Return the [x, y] coordinate for the center point of the cell that contains the specified text.  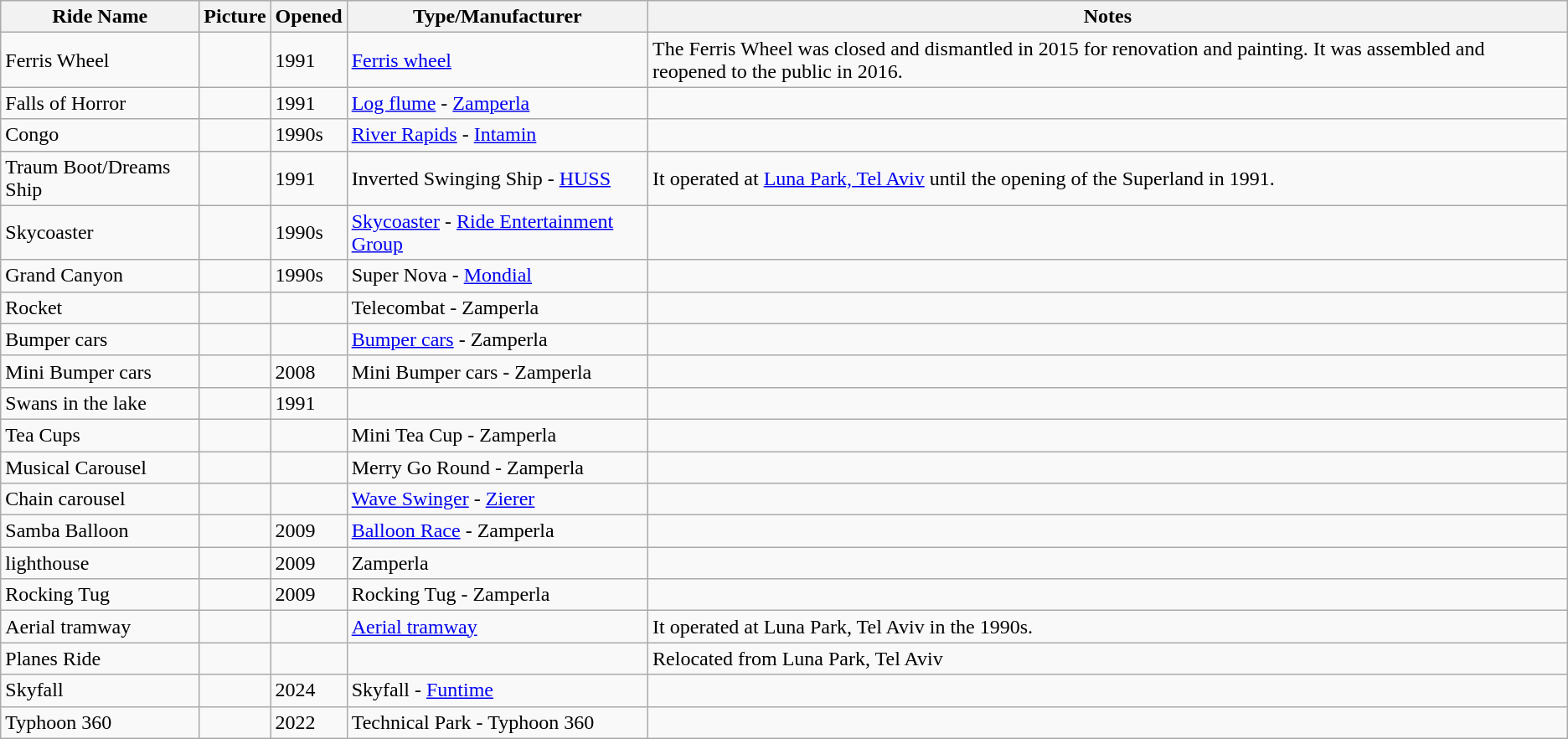
Rocking Tug [101, 595]
Bumper cars - Zamperla [498, 339]
Planes Ride [101, 659]
Technical Park - Typhoon 360 [498, 722]
Traum Boot/Dreams Ship [101, 178]
Congo [101, 135]
Rocket [101, 307]
lighthouse [101, 563]
Merry Go Round - Zamperla [498, 467]
2008 [308, 371]
Skycoaster [101, 233]
Super Nova - Mondial [498, 276]
Musical Carousel [101, 467]
It operated at Luna Park, Tel Aviv in the 1990s. [1108, 627]
Zamperla [498, 563]
Log flume - Zamperla [498, 103]
Relocated from Luna Park, Tel Aviv [1108, 659]
Picture [235, 17]
Mini Bumper cars - Zamperla [498, 371]
Samba Balloon [101, 531]
2024 [308, 690]
Swans in the lake [101, 403]
Notes [1108, 17]
Skyfall [101, 690]
Ferris wheel [498, 60]
Typhoon 360 [101, 722]
Ferris Wheel [101, 60]
River Rapids - Intamin [498, 135]
Tea Cups [101, 435]
Chain carousel [101, 499]
Grand Canyon [101, 276]
It operated at Luna Park, Tel Aviv until the opening of the Superland in 1991. [1108, 178]
Skyfall - Funtime [498, 690]
Inverted Swinging Ship - HUSS [498, 178]
Opened [308, 17]
Skycoaster - Ride Entertainment Group [498, 233]
The Ferris Wheel was closed and dismantled in 2015 for renovation and painting. It was assembled and reopened to the public in 2016. [1108, 60]
Mini Bumper cars [101, 371]
Balloon Race - Zamperla [498, 531]
Rocking Tug - Zamperla [498, 595]
Ride Name [101, 17]
2022 [308, 722]
Falls of Horror [101, 103]
Telecombat - Zamperla [498, 307]
Type/Manufacturer [498, 17]
Bumper cars [101, 339]
Wave Swinger - Zierer [498, 499]
Mini Tea Cup - Zamperla [498, 435]
